Provide the (X, Y) coordinate of the cell's center where the given text is located.  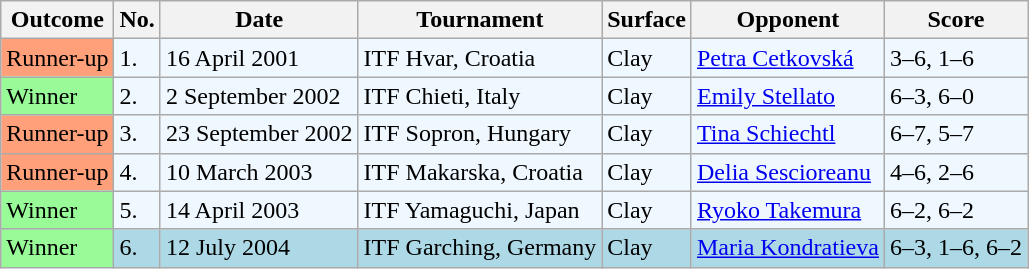
ITF Sopron, Hungary (480, 134)
ITF Makarska, Croatia (480, 172)
14 April 2003 (259, 210)
4. (137, 172)
1. (137, 58)
Score (956, 20)
Emily Stellato (788, 96)
ITF Hvar, Croatia (480, 58)
ITF Yamaguchi, Japan (480, 210)
6. (137, 248)
Ryoko Takemura (788, 210)
Date (259, 20)
Maria Kondratieva (788, 248)
4–6, 2–6 (956, 172)
Surface (647, 20)
No. (137, 20)
5. (137, 210)
Outcome (58, 20)
Tournament (480, 20)
2 September 2002 (259, 96)
Tina Schiechtl (788, 134)
10 March 2003 (259, 172)
23 September 2002 (259, 134)
3. (137, 134)
Opponent (788, 20)
6–3, 6–0 (956, 96)
Delia Sescioreanu (788, 172)
ITF Chieti, Italy (480, 96)
6–7, 5–7 (956, 134)
6–2, 6–2 (956, 210)
12 July 2004 (259, 248)
ITF Garching, Germany (480, 248)
6–3, 1–6, 6–2 (956, 248)
16 April 2001 (259, 58)
2. (137, 96)
3–6, 1–6 (956, 58)
Petra Cetkovská (788, 58)
